Detect which cell encompasses the target text, then output its (X, Y) center coordinate. 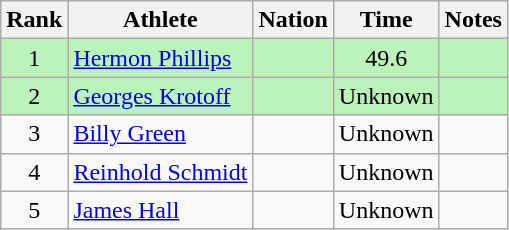
1 (34, 58)
James Hall (160, 210)
Athlete (160, 20)
49.6 (386, 58)
3 (34, 134)
Rank (34, 20)
Billy Green (160, 134)
Nation (293, 20)
4 (34, 172)
5 (34, 210)
Hermon Phillips (160, 58)
Reinhold Schmidt (160, 172)
Notes (473, 20)
2 (34, 96)
Time (386, 20)
Georges Krotoff (160, 96)
